Return the (X, Y) coordinate for the center point of the cell that contains the specified text.  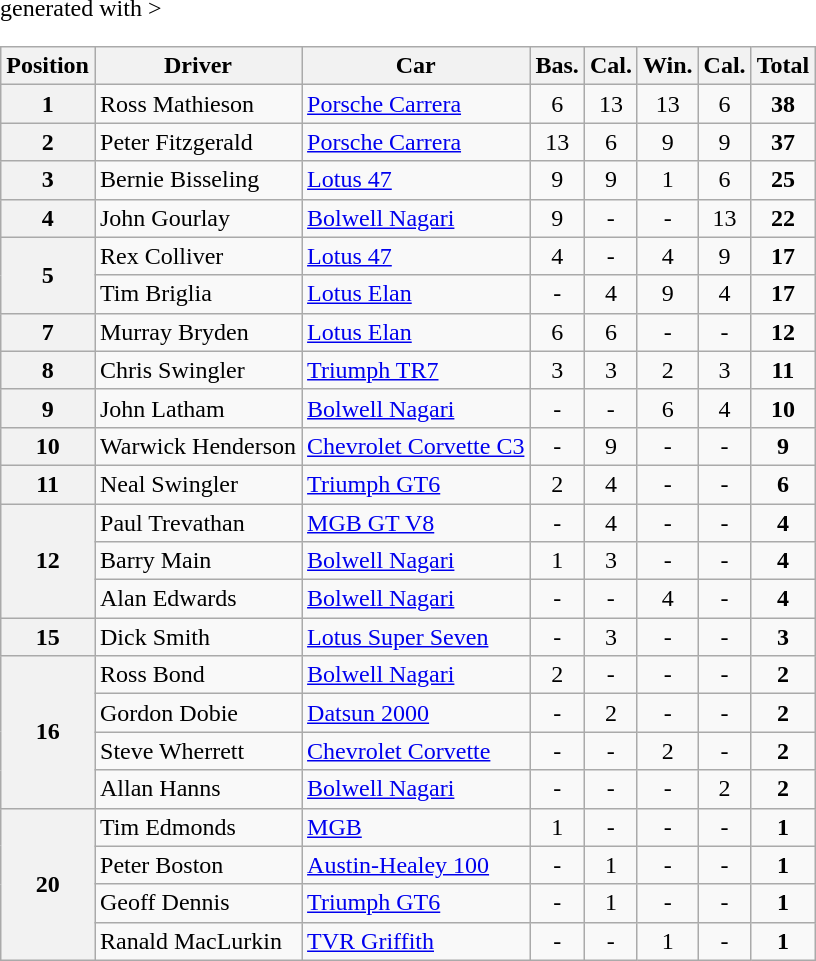
5 (48, 275)
Chevrolet Corvette (416, 751)
Rex Colliver (198, 256)
Murray Bryden (198, 332)
Total (783, 66)
7 (48, 332)
Driver (198, 66)
25 (783, 180)
MGB GT V8 (416, 523)
Steve Wherrett (198, 751)
Ranald MacLurkin (198, 941)
15 (48, 637)
Dick Smith (198, 637)
Paul Trevathan (198, 523)
20 (48, 884)
Alan Edwards (198, 599)
38 (783, 104)
Win. (668, 66)
Chevrolet Corvette C3 (416, 446)
Chris Swingler (198, 370)
Allan Hanns (198, 789)
Bernie Bisseling (198, 180)
Car (416, 66)
Barry Main (198, 561)
8 (48, 370)
Geoff Dennis (198, 903)
Datsun 2000 (416, 713)
Tim Edmonds (198, 827)
Peter Fitzgerald (198, 142)
Gordon Dobie (198, 713)
37 (783, 142)
Warwick Henderson (198, 446)
John Gourlay (198, 218)
Neal Swingler (198, 484)
Ross Mathieson (198, 104)
22 (783, 218)
16 (48, 732)
Tim Briglia (198, 294)
John Latham (198, 408)
MGB (416, 827)
Peter Boston (198, 865)
TVR Griffith (416, 941)
Bas. (557, 66)
Triumph TR7 (416, 370)
Ross Bond (198, 675)
Austin-Healey 100 (416, 865)
Position (48, 66)
Lotus Super Seven (416, 637)
